Find where the given text appears and provide that cell's center as [X, Y] coordinate. 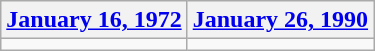
January 26, 1990 [280, 20]
January 16, 1972 [94, 20]
